Scan for the cell matching the given text and deliver its [X, Y] coordinate at center. 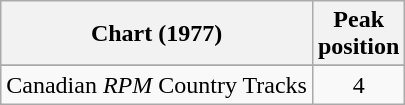
4 [358, 85]
Canadian RPM Country Tracks [157, 85]
Peakposition [358, 34]
Chart (1977) [157, 34]
